Search for the cell housing the specified text and yield its [x, y] center coordinate. 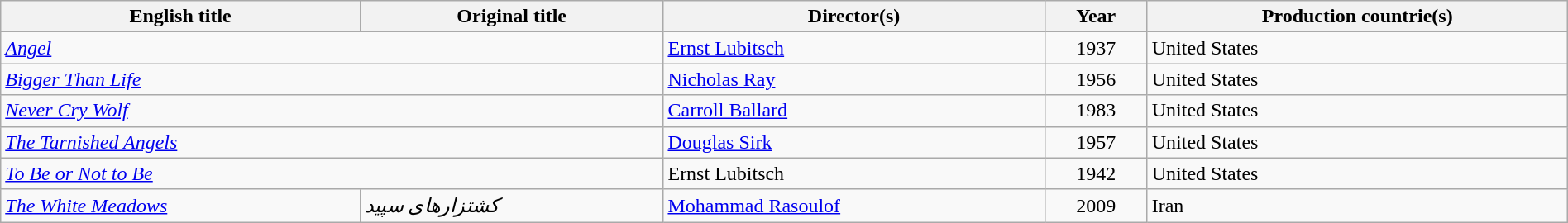
Mohammad Rasoulof [853, 206]
Original title [511, 17]
Never Cry Wolf [332, 111]
1956 [1096, 79]
The White Meadows [180, 206]
Nicholas Ray [853, 79]
Production countrie(s) [1357, 17]
To Be or Not to Be [332, 173]
1983 [1096, 111]
English title [180, 17]
Bigger Than Life [332, 79]
Year [1096, 17]
Carroll Ballard [853, 111]
1957 [1096, 142]
کشتزارهای سپید [511, 206]
Director(s) [853, 17]
Douglas Sirk [853, 142]
Iran [1357, 206]
1942 [1096, 173]
1937 [1096, 48]
2009 [1096, 206]
Angel [332, 48]
The Tarnished Angels [332, 142]
